Locate the cell with the specified text and output its (x, y) center coordinate. 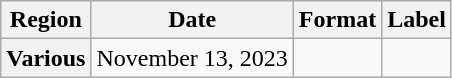
Region (46, 20)
November 13, 2023 (192, 58)
Label (417, 20)
Various (46, 58)
Format (337, 20)
Date (192, 20)
